Provide the [x, y] coordinate of the cell's center where the given text is located.  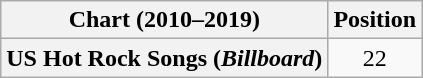
22 [375, 58]
Position [375, 20]
US Hot Rock Songs (Billboard) [164, 58]
Chart (2010–2019) [164, 20]
